Scan for the cell matching the given text and deliver its [x, y] coordinate at center. 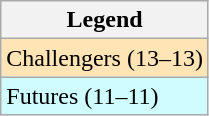
Challengers (13–13) [105, 58]
Legend [105, 20]
Futures (11–11) [105, 96]
